From the cell containing the given text, extract its center point as (x, y) coordinate. 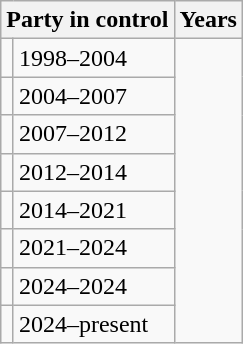
1998–2004 (94, 58)
Years (208, 20)
Party in control (88, 20)
2021–2024 (94, 248)
2024–2024 (94, 286)
2007–2012 (94, 134)
2024–present (94, 324)
2014–2021 (94, 210)
2004–2007 (94, 96)
2012–2014 (94, 172)
